Find where the given text appears and provide that cell's center as [x, y] coordinate. 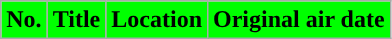
Location [157, 20]
No. [24, 20]
Title [76, 20]
Original air date [300, 20]
